Return [X, Y] of the center of cell containing provided text 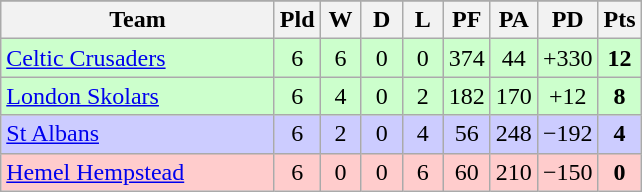
W [340, 20]
210 [514, 172]
170 [514, 96]
44 [514, 58]
Pld [297, 20]
+330 [568, 58]
PA [514, 20]
Team [138, 20]
+12 [568, 96]
PF [466, 20]
PD [568, 20]
248 [514, 134]
Pts [620, 20]
60 [466, 172]
London Skolars [138, 96]
182 [466, 96]
D [382, 20]
Hemel Hempstead [138, 172]
374 [466, 58]
8 [620, 96]
12 [620, 58]
−150 [568, 172]
St Albans [138, 134]
56 [466, 134]
−192 [568, 134]
L [422, 20]
Celtic Crusaders [138, 58]
